Return (X, Y) of the center of cell containing provided text 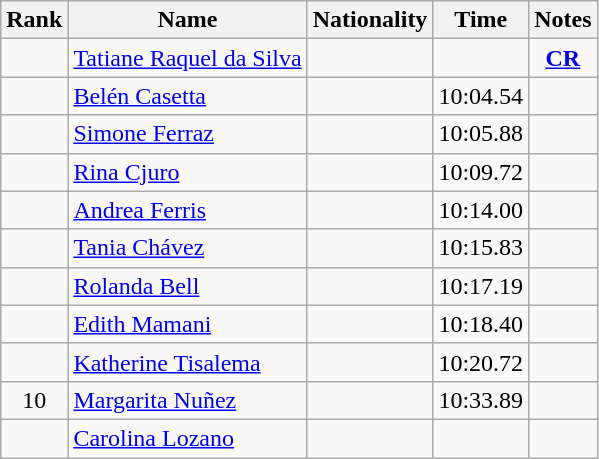
Time (481, 20)
Nationality (370, 20)
Belén Casetta (188, 96)
10:15.83 (481, 248)
Carolina Lozano (188, 438)
Tania Chávez (188, 248)
Name (188, 20)
Margarita Nuñez (188, 400)
10:18.40 (481, 324)
CR (563, 58)
Katherine Tisalema (188, 362)
10:17.19 (481, 286)
10:20.72 (481, 362)
10:33.89 (481, 400)
Tatiane Raquel da Silva (188, 58)
10 (34, 400)
Rina Cjuro (188, 172)
10:04.54 (481, 96)
Rolanda Bell (188, 286)
10:14.00 (481, 210)
Simone Ferraz (188, 134)
Rank (34, 20)
10:05.88 (481, 134)
Notes (563, 20)
Edith Mamani (188, 324)
Andrea Ferris (188, 210)
10:09.72 (481, 172)
